Scan for the cell matching the given text and deliver its (X, Y) coordinate at center. 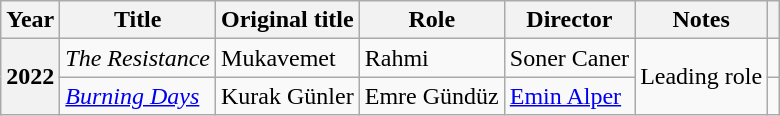
Emin Alper (569, 96)
Year (30, 20)
Rahmi (432, 58)
Soner Caner (569, 58)
Mukavemet (288, 58)
Leading role (702, 77)
Director (569, 20)
Kurak Günler (288, 96)
2022 (30, 77)
The Resistance (138, 58)
Burning Days (138, 96)
Notes (702, 20)
Role (432, 20)
Emre Gündüz (432, 96)
Original title (288, 20)
Title (138, 20)
